Determine the [x, y] coordinate at the center of the cell enclosing the given text.  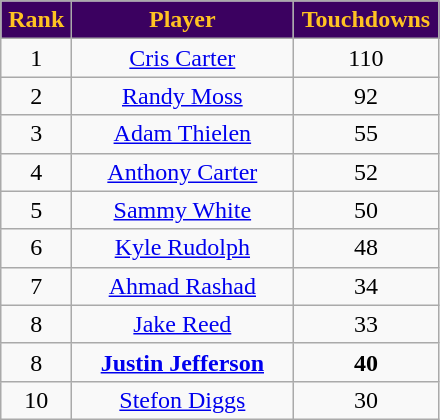
1 [36, 58]
7 [36, 286]
4 [36, 172]
30 [366, 400]
6 [36, 248]
Justin Jefferson [182, 362]
Stefon Diggs [182, 400]
34 [366, 286]
Touchdowns [366, 20]
3 [36, 134]
Ahmad Rashad [182, 286]
33 [366, 324]
52 [366, 172]
50 [366, 210]
Player [182, 20]
5 [36, 210]
Adam Thielen [182, 134]
Sammy White [182, 210]
Anthony Carter [182, 172]
110 [366, 58]
Rank [36, 20]
92 [366, 96]
Kyle Rudolph [182, 248]
48 [366, 248]
10 [36, 400]
Cris Carter [182, 58]
55 [366, 134]
Randy Moss [182, 96]
40 [366, 362]
2 [36, 96]
Jake Reed [182, 324]
